Return [x, y] of the center of cell containing provided text 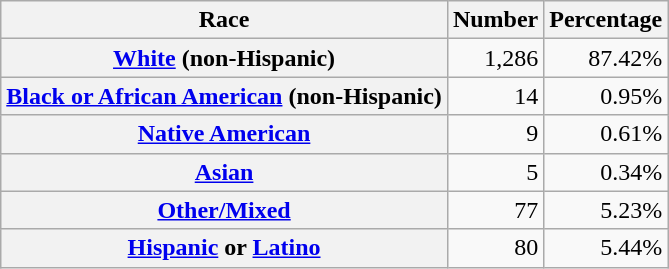
87.42% [606, 58]
9 [495, 134]
80 [495, 248]
5.23% [606, 210]
White (non-Hispanic) [224, 58]
0.34% [606, 172]
Native American [224, 134]
5 [495, 172]
1,286 [495, 58]
0.95% [606, 96]
Asian [224, 172]
0.61% [606, 134]
Race [224, 20]
Percentage [606, 20]
Other/Mixed [224, 210]
14 [495, 96]
77 [495, 210]
Number [495, 20]
5.44% [606, 248]
Black or African American (non-Hispanic) [224, 96]
Hispanic or Latino [224, 248]
